Determine the [X, Y] coordinate at the center of the cell enclosing the given text.  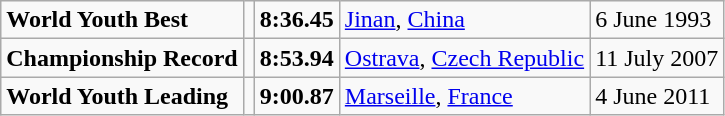
6 June 1993 [657, 20]
Ostrava, Czech Republic [464, 58]
World Youth Best [122, 20]
4 June 2011 [657, 96]
8:53.94 [296, 58]
World Youth Leading [122, 96]
Jinan, China [464, 20]
Marseille, France [464, 96]
Championship Record [122, 58]
8:36.45 [296, 20]
9:00.87 [296, 96]
11 July 2007 [657, 58]
